Detect which cell encompasses the target text, then output its [x, y] center coordinate. 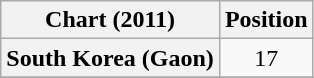
South Korea (Gaon) [110, 58]
Chart (2011) [110, 20]
17 [266, 58]
Position [266, 20]
